Find where the given text appears and provide that cell's center as [x, y] coordinate. 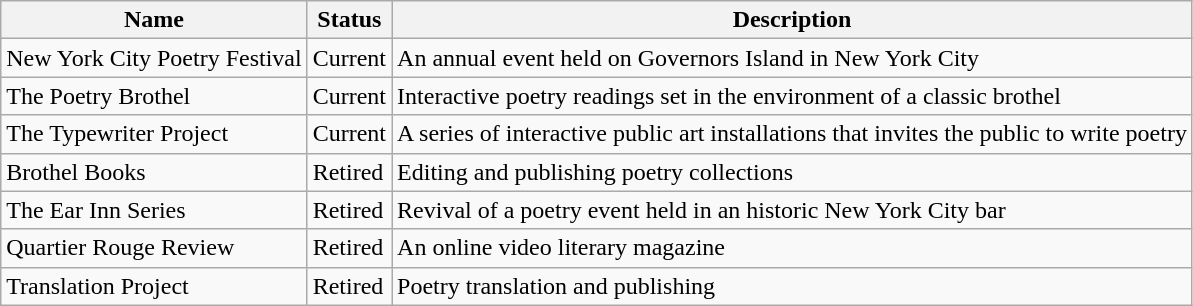
Interactive poetry readings set in the environment of a classic brothel [792, 96]
Status [349, 20]
The Ear Inn Series [154, 210]
Name [154, 20]
New York City Poetry Festival [154, 58]
An online video literary magazine [792, 248]
Description [792, 20]
The Typewriter Project [154, 134]
Poetry translation and publishing [792, 286]
A series of interactive public art installations that invites the public to write poetry [792, 134]
Translation Project [154, 286]
Brothel Books [154, 172]
The Poetry Brothel [154, 96]
Revival of a poetry event held in an historic New York City bar [792, 210]
Quartier Rouge Review [154, 248]
An annual event held on Governors Island in New York City [792, 58]
Editing and publishing poetry collections [792, 172]
